Pinpoint the cell where the given text exists, returning its [X, Y] midpoint coordinate. 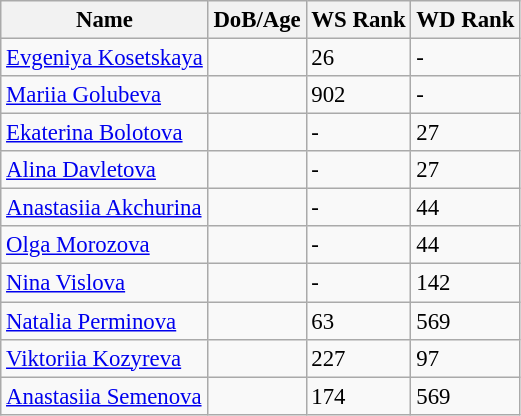
Nina Vislova [104, 283]
Mariia Golubeva [104, 95]
Anastasiia Akchurina [104, 208]
97 [466, 358]
Name [104, 20]
WD Rank [466, 20]
26 [358, 58]
Anastasiia Semenova [104, 396]
Ekaterina Bolotova [104, 133]
Viktoriia Kozyreva [104, 358]
Alina Davletova [104, 170]
Natalia Perminova [104, 321]
142 [466, 283]
227 [358, 358]
174 [358, 396]
WS Rank [358, 20]
DoB/Age [257, 20]
Evgeniya Kosetskaya [104, 58]
902 [358, 95]
Olga Morozova [104, 245]
63 [358, 321]
